Find where the given text appears and provide that cell's center as (x, y) coordinate. 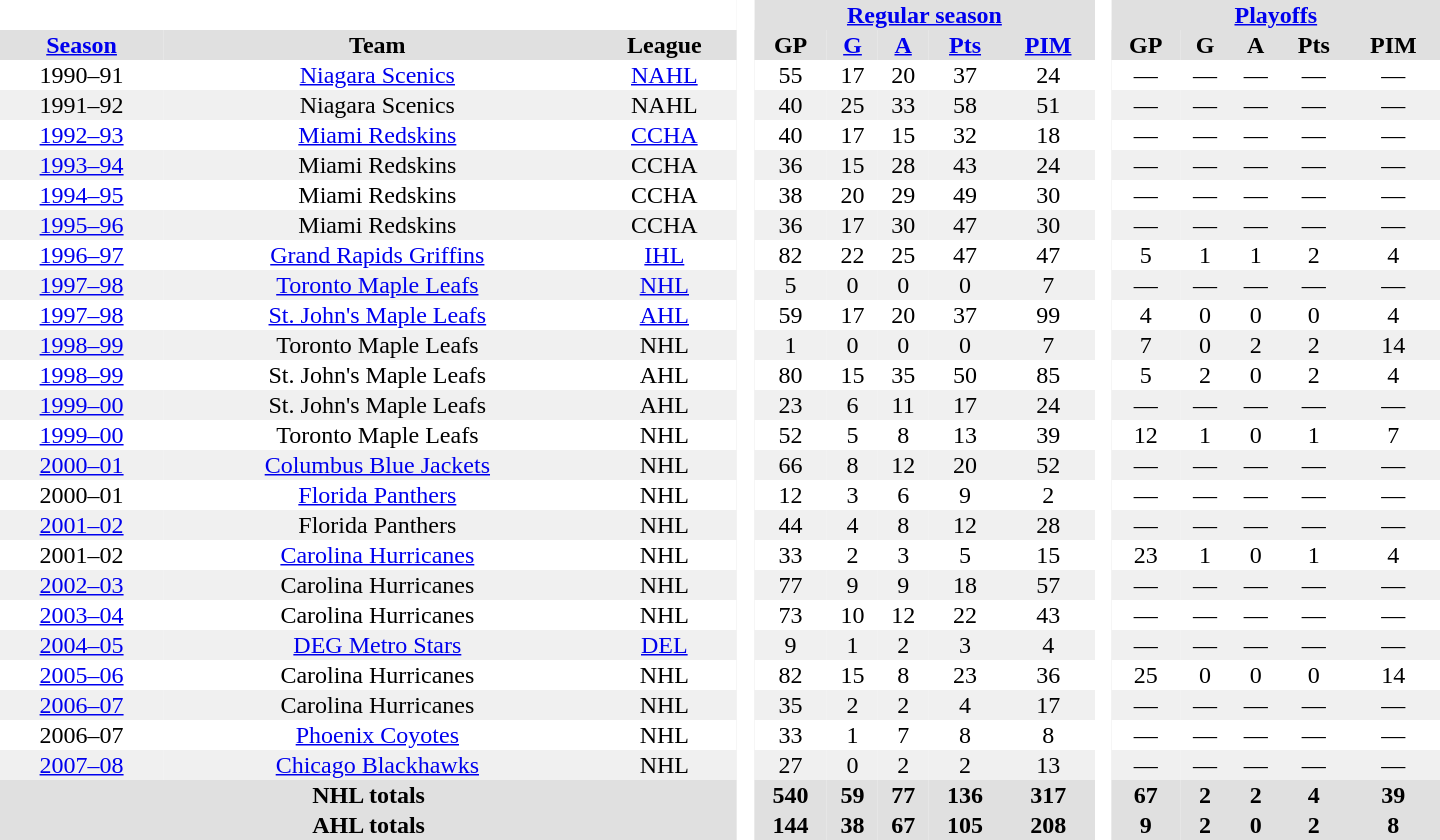
44 (790, 525)
2005–06 (82, 675)
50 (964, 375)
AHL totals (368, 825)
NHL totals (368, 795)
73 (790, 615)
1995–96 (82, 225)
32 (964, 135)
DEG Metro Stars (377, 645)
Regular season (924, 15)
317 (1048, 795)
27 (790, 765)
IHL (664, 255)
DEL (664, 645)
Team (377, 45)
Columbus Blue Jackets (377, 465)
1994–95 (82, 195)
57 (1048, 585)
Chicago Blackhawks (377, 765)
85 (1048, 375)
80 (790, 375)
66 (790, 465)
2007–08 (82, 765)
League (664, 45)
Playoffs (1276, 15)
Grand Rapids Griffins (377, 255)
49 (964, 195)
Season (82, 45)
11 (904, 405)
144 (790, 825)
105 (964, 825)
2004–05 (82, 645)
58 (964, 105)
2002–03 (82, 585)
136 (964, 795)
10 (852, 615)
1993–94 (82, 165)
208 (1048, 825)
2003–04 (82, 615)
1990–91 (82, 75)
1991–92 (82, 105)
99 (1048, 315)
29 (904, 195)
540 (790, 795)
1992–93 (82, 135)
Phoenix Coyotes (377, 735)
1996–97 (82, 255)
55 (790, 75)
51 (1048, 105)
